Scan for the cell matching the given text and deliver its [X, Y] coordinate at center. 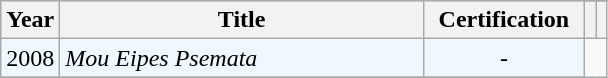
- [504, 58]
2008 [30, 58]
Year [30, 20]
Title [242, 20]
Mou Eipes Psemata [242, 58]
Certification [504, 20]
